Detect which cell encompasses the target text, then output its [x, y] center coordinate. 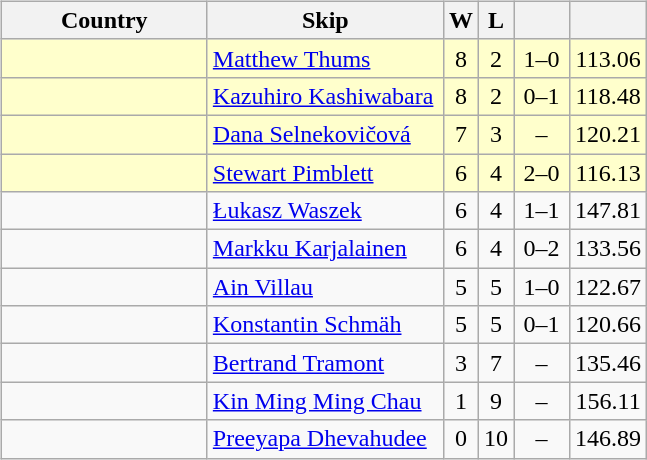
133.56 [608, 249]
Bertrand Tramont [325, 363]
Skip [325, 20]
0 [460, 439]
Matthew Thums [325, 58]
Ain Villau [325, 287]
113.06 [608, 58]
Country [104, 20]
Preeyapa Dhevahudee [325, 439]
1–1 [542, 211]
120.21 [608, 134]
Stewart Pimblett [325, 173]
Dana Selnekovičová [325, 134]
Łukasz Waszek [325, 211]
9 [496, 401]
147.81 [608, 211]
2–0 [542, 173]
Kazuhiro Kashiwabara [325, 96]
0–2 [542, 249]
1 [460, 401]
120.66 [608, 325]
Kin Ming Ming Chau [325, 401]
116.13 [608, 173]
W [460, 20]
Konstantin Schmäh [325, 325]
10 [496, 439]
156.11 [608, 401]
135.46 [608, 363]
L [496, 20]
122.67 [608, 287]
Markku Karjalainen [325, 249]
146.89 [608, 439]
118.48 [608, 96]
